From the cell containing the given text, extract its center point as (X, Y) coordinate. 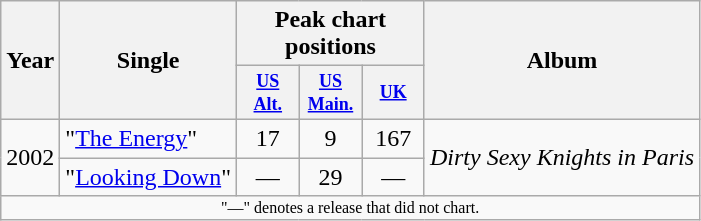
"—" denotes a release that did not chart. (350, 208)
"The Energy" (148, 138)
Year (30, 60)
Dirty Sexy Knights in Paris (562, 157)
Album (562, 60)
USMain. (330, 93)
29 (330, 177)
167 (394, 138)
9 (330, 138)
17 (268, 138)
USAlt. (268, 93)
UK (394, 93)
Single (148, 60)
"Looking Down" (148, 177)
2002 (30, 157)
Peak chart positions (330, 34)
